For the text-containing cell, return its midpoint in (x, y) coordinate format. 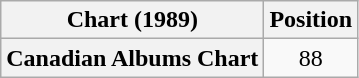
Chart (1989) (132, 20)
88 (311, 58)
Position (311, 20)
Canadian Albums Chart (132, 58)
